Output the [X, Y] coordinate of the center of the cell containing the given text.  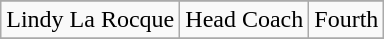
Lindy La Rocque [90, 20]
Fourth [346, 20]
Head Coach [244, 20]
